Pinpoint the cell where the given text exists, returning its [x, y] midpoint coordinate. 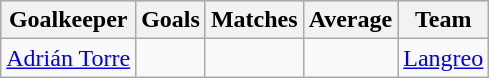
Goalkeeper [68, 20]
Average [350, 20]
Matches [254, 20]
Goals [171, 20]
Team [444, 20]
Langreo [444, 58]
Adrián Torre [68, 58]
